From the cell containing the given text, extract its center point as (X, Y) coordinate. 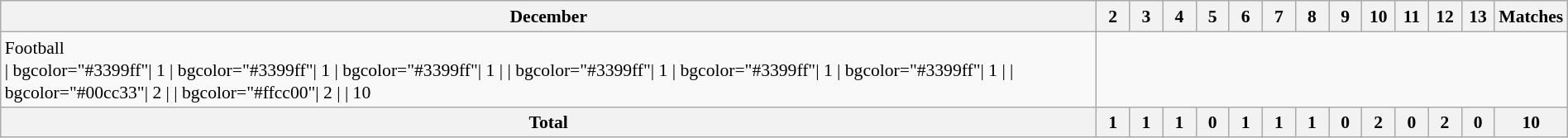
3 (1146, 17)
4 (1179, 17)
8 (1312, 17)
12 (1445, 17)
7 (1279, 17)
13 (1478, 17)
Matches (1531, 17)
Total (549, 122)
6 (1245, 17)
11 (1412, 17)
5 (1212, 17)
December (549, 17)
9 (1346, 17)
